For the text-containing cell, return its midpoint in (X, Y) coordinate format. 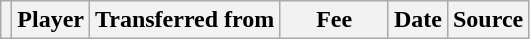
Date (418, 20)
Player (51, 20)
Fee (334, 20)
Transferred from (185, 20)
Source (488, 20)
